Identify which cell holds the provided text, then report its (X, Y) central coordinate. 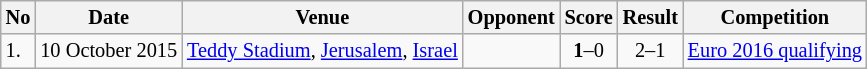
Score (589, 17)
Opponent (512, 17)
1–0 (589, 51)
Teddy Stadium, Jerusalem, Israel (322, 51)
Competition (775, 17)
Date (108, 17)
Euro 2016 qualifying (775, 51)
2–1 (650, 51)
Venue (322, 17)
No (18, 17)
1. (18, 51)
10 October 2015 (108, 51)
Result (650, 17)
